Output the [X, Y] coordinate of the center of the cell containing the given text.  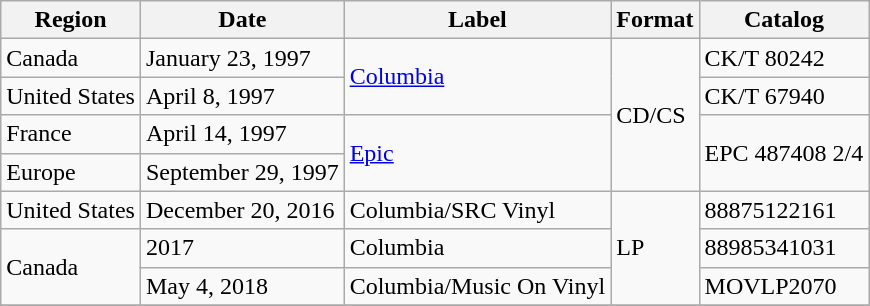
Format [655, 20]
April 8, 1997 [242, 96]
Columbia/Music On Vinyl [478, 286]
January 23, 1997 [242, 58]
Europe [71, 172]
Date [242, 20]
2017 [242, 248]
September 29, 1997 [242, 172]
CK/T 67940 [784, 96]
LP [655, 248]
MOVLP2070 [784, 286]
Epic [478, 153]
Label [478, 20]
CK/T 80242 [784, 58]
April 14, 1997 [242, 134]
Region [71, 20]
May 4, 2018 [242, 286]
France [71, 134]
Columbia/SRC Vinyl [478, 210]
EPC 487408 2/4 [784, 153]
CD/CS [655, 115]
88985341031 [784, 248]
88875122161 [784, 210]
December 20, 2016 [242, 210]
Catalog [784, 20]
